Return the [x, y] coordinate for the center point of the cell that contains the specified text.  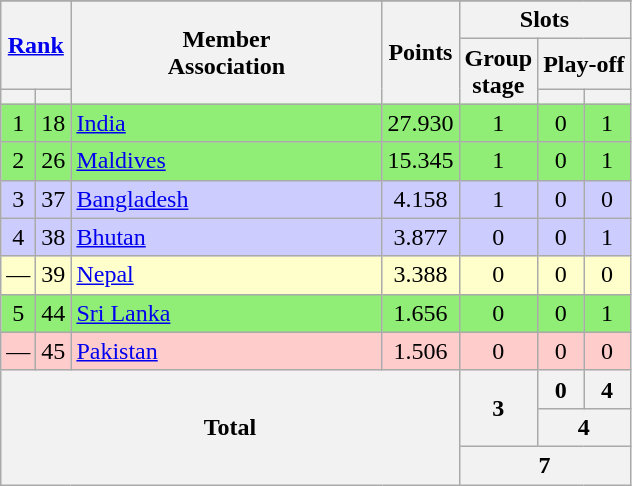
Points [420, 52]
1.656 [420, 313]
1.506 [420, 351]
18 [54, 123]
Groupstage [498, 72]
3.877 [420, 237]
3.388 [420, 275]
Rank [36, 45]
MemberAssociation [226, 52]
27.930 [420, 123]
38 [54, 237]
India [226, 123]
39 [54, 275]
4.158 [420, 199]
26 [54, 161]
Play-off [584, 64]
7 [544, 465]
Bhutan [226, 237]
15.345 [420, 161]
5 [18, 313]
Total [230, 427]
37 [54, 199]
Maldives [226, 161]
Nepal [226, 275]
Pakistan [226, 351]
Slots [544, 20]
2 [18, 161]
44 [54, 313]
45 [54, 351]
Bangladesh [226, 199]
Sri Lanka [226, 313]
